Return [X, Y] of the center of cell containing provided text 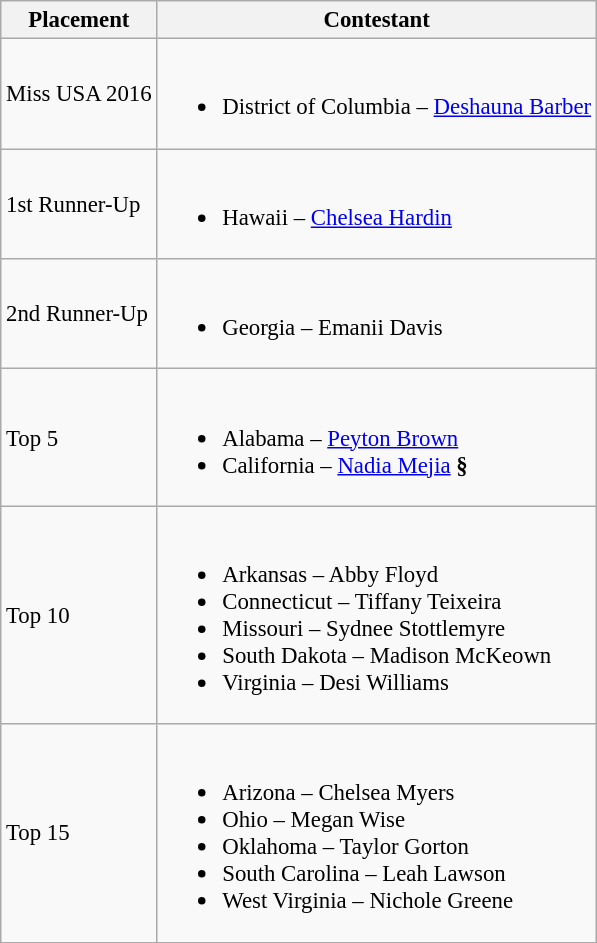
Hawaii – Chelsea Hardin [376, 204]
1st Runner-Up [79, 204]
Top 15 [79, 833]
Georgia – Emanii Davis [376, 314]
District of Columbia – Deshauna Barber [376, 94]
Top 10 [79, 615]
Alabama – Peyton BrownCalifornia – Nadia Mejia § [376, 438]
Top 5 [79, 438]
Contestant [376, 20]
Miss USA 2016 [79, 94]
Arkansas – Abby FloydConnecticut – Tiffany TeixeiraMissouri – Sydnee StottlemyreSouth Dakota – Madison McKeownVirginia – Desi Williams [376, 615]
Arizona – Chelsea MyersOhio – Megan WiseOklahoma – Taylor GortonSouth Carolina – Leah LawsonWest Virginia – Nichole Greene [376, 833]
2nd Runner-Up [79, 314]
Placement [79, 20]
